Extract the [X, Y] coordinate from the center of the cell holding the provided text.  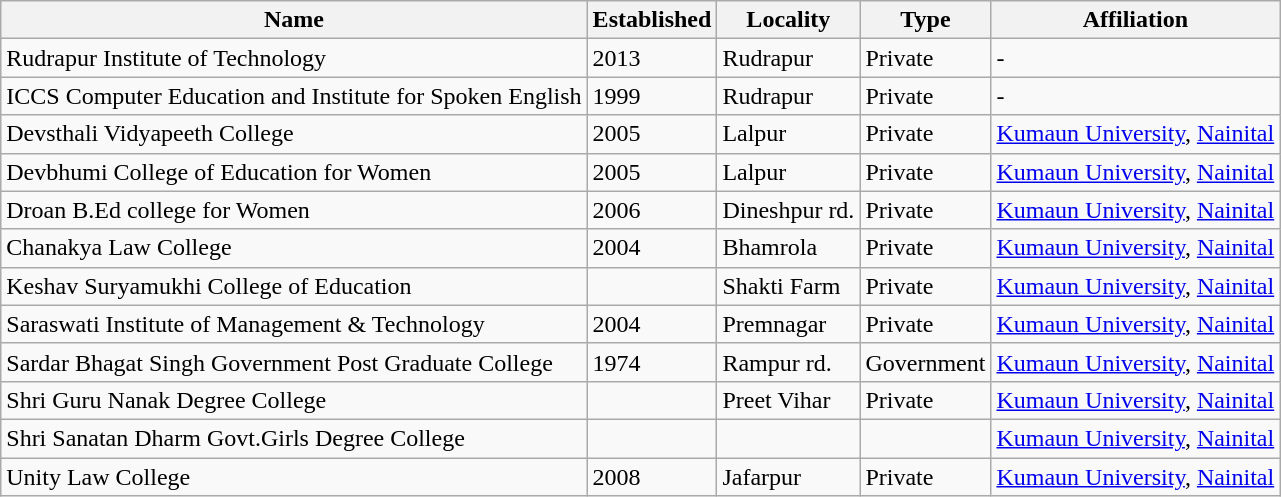
2013 [652, 58]
Shri Guru Nanak Degree College [294, 400]
Government [926, 362]
Unity Law College [294, 477]
Devbhumi College of Education for Women [294, 172]
Shakti Farm [788, 286]
Locality [788, 20]
Shri Sanatan Dharm Govt.Girls Degree College [294, 438]
1999 [652, 96]
Rampur rd. [788, 362]
Saraswati Institute of Management & Technology [294, 324]
Jafarpur [788, 477]
Established [652, 20]
Type [926, 20]
Rudrapur Institute of Technology [294, 58]
2008 [652, 477]
2006 [652, 210]
Bhamrola [788, 248]
ICCS Computer Education and Institute for Spoken English [294, 96]
Preet Vihar [788, 400]
Affiliation [1136, 20]
Premnagar [788, 324]
Keshav Suryamukhi College of Education [294, 286]
Chanakya Law College [294, 248]
Devsthali Vidyapeeth College [294, 134]
Droan B.Ed college for Women [294, 210]
Dineshpur rd. [788, 210]
Sardar Bhagat Singh Government Post Graduate College [294, 362]
Name [294, 20]
1974 [652, 362]
